Capture the cell that displays the provided text and extract its [x, y] central coordinate. 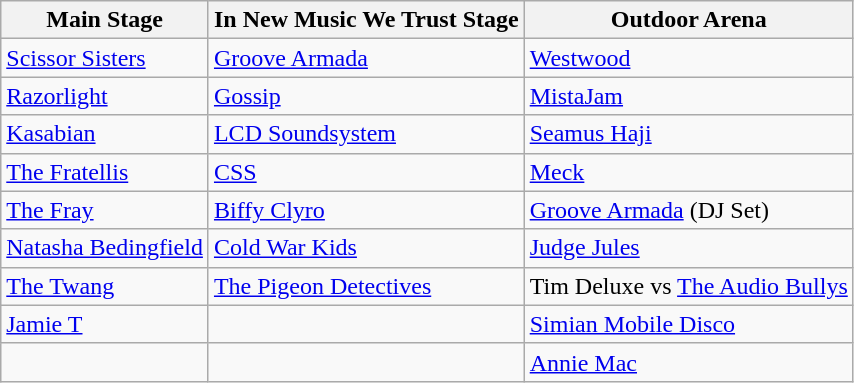
The Pigeon Detectives [366, 286]
In New Music We Trust Stage [366, 20]
Tim Deluxe vs The Audio Bullys [688, 286]
Natasha Bedingfield [105, 248]
Simian Mobile Disco [688, 324]
CSS [366, 172]
Biffy Clyro [366, 210]
Annie Mac [688, 362]
Cold War Kids [366, 248]
Westwood [688, 58]
Judge Jules [688, 248]
Main Stage [105, 20]
Outdoor Arena [688, 20]
Razorlight [105, 96]
LCD Soundsystem [366, 134]
Groove Armada [366, 58]
The Fray [105, 210]
Jamie T [105, 324]
Gossip [366, 96]
Kasabian [105, 134]
Seamus Haji [688, 134]
MistaJam [688, 96]
Scissor Sisters [105, 58]
The Fratellis [105, 172]
Meck [688, 172]
The Twang [105, 286]
Groove Armada (DJ Set) [688, 210]
